Locate the cell with the specified text and output its [X, Y] center coordinate. 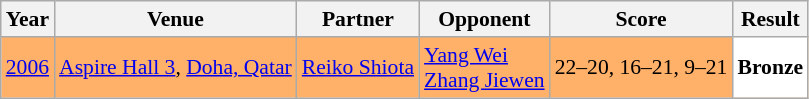
Reiko Shiota [358, 68]
Year [28, 19]
22–20, 16–21, 9–21 [642, 68]
Opponent [484, 19]
Venue [176, 19]
2006 [28, 68]
Score [642, 19]
Yang Wei Zhang Jiewen [484, 68]
Result [770, 19]
Partner [358, 19]
Bronze [770, 68]
Aspire Hall 3, Doha, Qatar [176, 68]
